Detect which cell encompasses the target text, then output its [x, y] center coordinate. 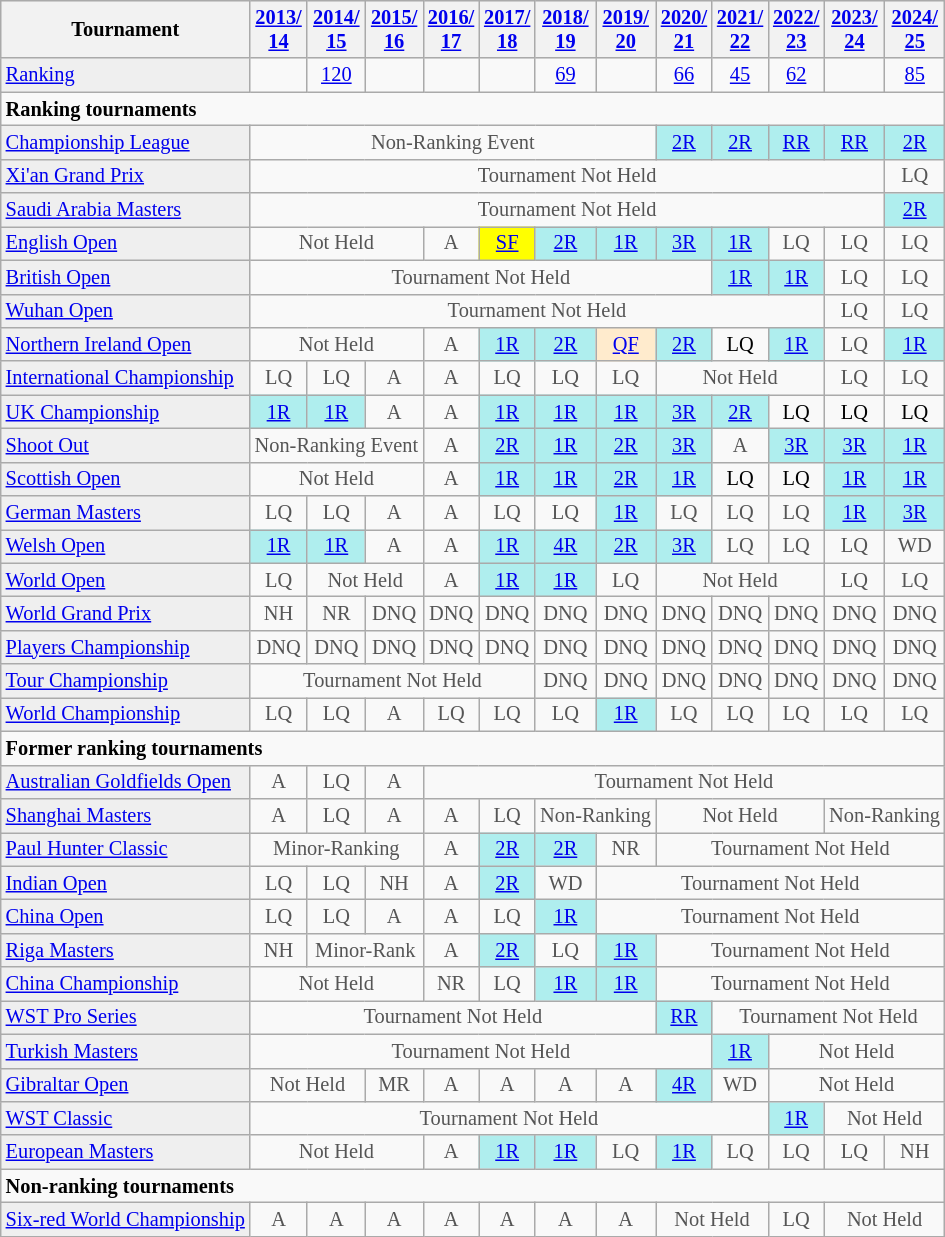
2024/25 [915, 29]
66 [684, 75]
2020/21 [684, 29]
2014/15 [336, 29]
Minor-Rank [365, 950]
Riga Masters [126, 950]
Wuhan Open [126, 311]
German Masters [126, 513]
Saudi Arabia Masters [126, 210]
European Masters [126, 1152]
International Championship [126, 378]
Turkish Masters [126, 1051]
China Open [126, 916]
Xi'an Grand Prix [126, 176]
English Open [126, 243]
Players Championship [126, 647]
Scottish Open [126, 479]
China Championship [126, 984]
2023/24 [854, 29]
2022/23 [796, 29]
2015/16 [394, 29]
62 [796, 75]
2021/22 [740, 29]
2018/19 [565, 29]
2019/20 [626, 29]
Northern Ireland Open [126, 344]
Championship League [126, 142]
World Championship [126, 714]
Indian Open [126, 883]
WST Classic [126, 1118]
Gibraltar Open [126, 1085]
SF [507, 243]
2017/18 [507, 29]
Tour Championship [126, 681]
WST Pro Series [126, 1017]
Paul Hunter Classic [126, 849]
Ranking tournaments [473, 109]
Australian Goldfields Open [126, 782]
UK Championship [126, 412]
2013/14 [279, 29]
69 [565, 75]
MR [394, 1085]
Ranking [126, 75]
Shanghai Masters [126, 815]
Non-ranking tournaments [473, 1186]
World Open [126, 580]
World Grand Prix [126, 613]
120 [336, 75]
Tournament [126, 29]
2016/17 [451, 29]
Minor-Ranking [336, 849]
QF [626, 344]
Welsh Open [126, 546]
Former ranking tournaments [473, 748]
Shoot Out [126, 445]
British Open [126, 277]
Six-red World Championship [126, 1219]
85 [915, 75]
45 [740, 75]
